Return the [X, Y] coordinate for the center point of the cell that contains the specified text.  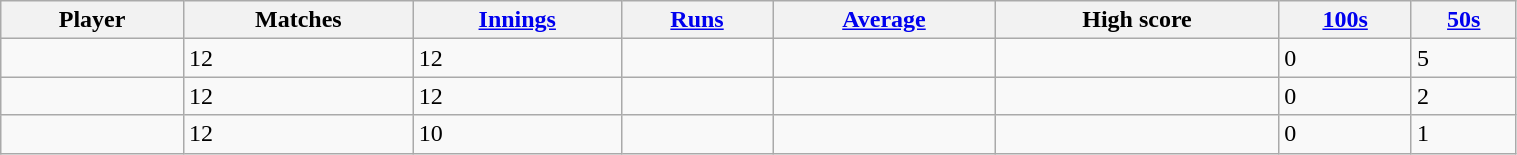
10 [517, 134]
1 [1464, 134]
Matches [298, 20]
Runs [697, 20]
Innings [517, 20]
5 [1464, 58]
2 [1464, 96]
Average [884, 20]
Player [92, 20]
100s [1346, 20]
High score [1137, 20]
50s [1464, 20]
